Pinpoint the cell where the given text exists, returning its (x, y) midpoint coordinate. 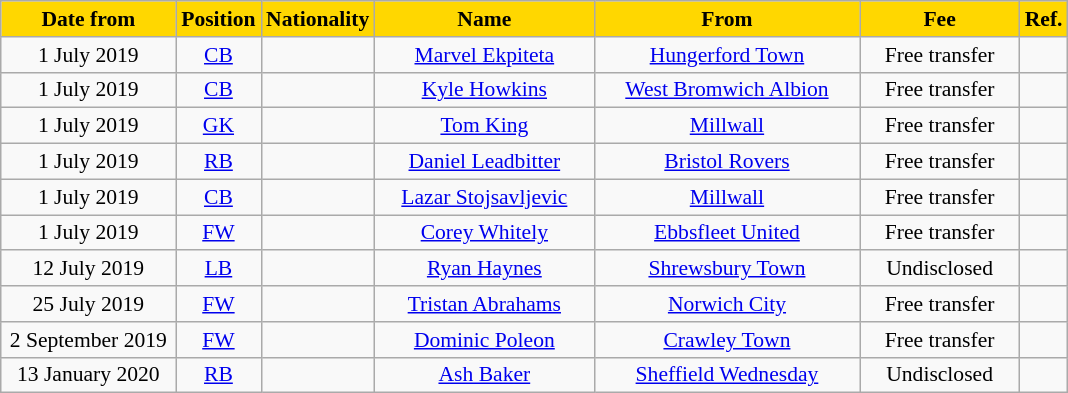
Norwich City (726, 304)
Nationality (318, 19)
Ref. (1044, 19)
2 September 2019 (88, 340)
Kyle Howkins (484, 90)
Daniel Leadbitter (484, 162)
West Bromwich Albion (726, 90)
25 July 2019 (88, 304)
From (726, 19)
Tom King (484, 126)
Tristan Abrahams (484, 304)
Hungerford Town (726, 55)
12 July 2019 (88, 269)
Fee (940, 19)
Ryan Haynes (484, 269)
Date from (88, 19)
Sheffield Wednesday (726, 375)
Bristol Rovers (726, 162)
Corey Whitely (484, 233)
Ebbsfleet United (726, 233)
GK (218, 126)
Ash Baker (484, 375)
13 January 2020 (88, 375)
Crawley Town (726, 340)
Name (484, 19)
Lazar Stojsavljevic (484, 197)
Marvel Ekpiteta (484, 55)
LB (218, 269)
Shrewsbury Town (726, 269)
Position (218, 19)
Dominic Poleon (484, 340)
